Scan for the cell matching the given text and deliver its [X, Y] coordinate at center. 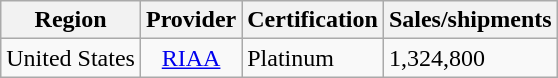
Platinum [313, 58]
Sales/shipments [470, 20]
United States [71, 58]
RIAA [190, 58]
Region [71, 20]
1,324,800 [470, 58]
Certification [313, 20]
Provider [190, 20]
